Scan for the cell matching the given text and deliver its (x, y) coordinate at center. 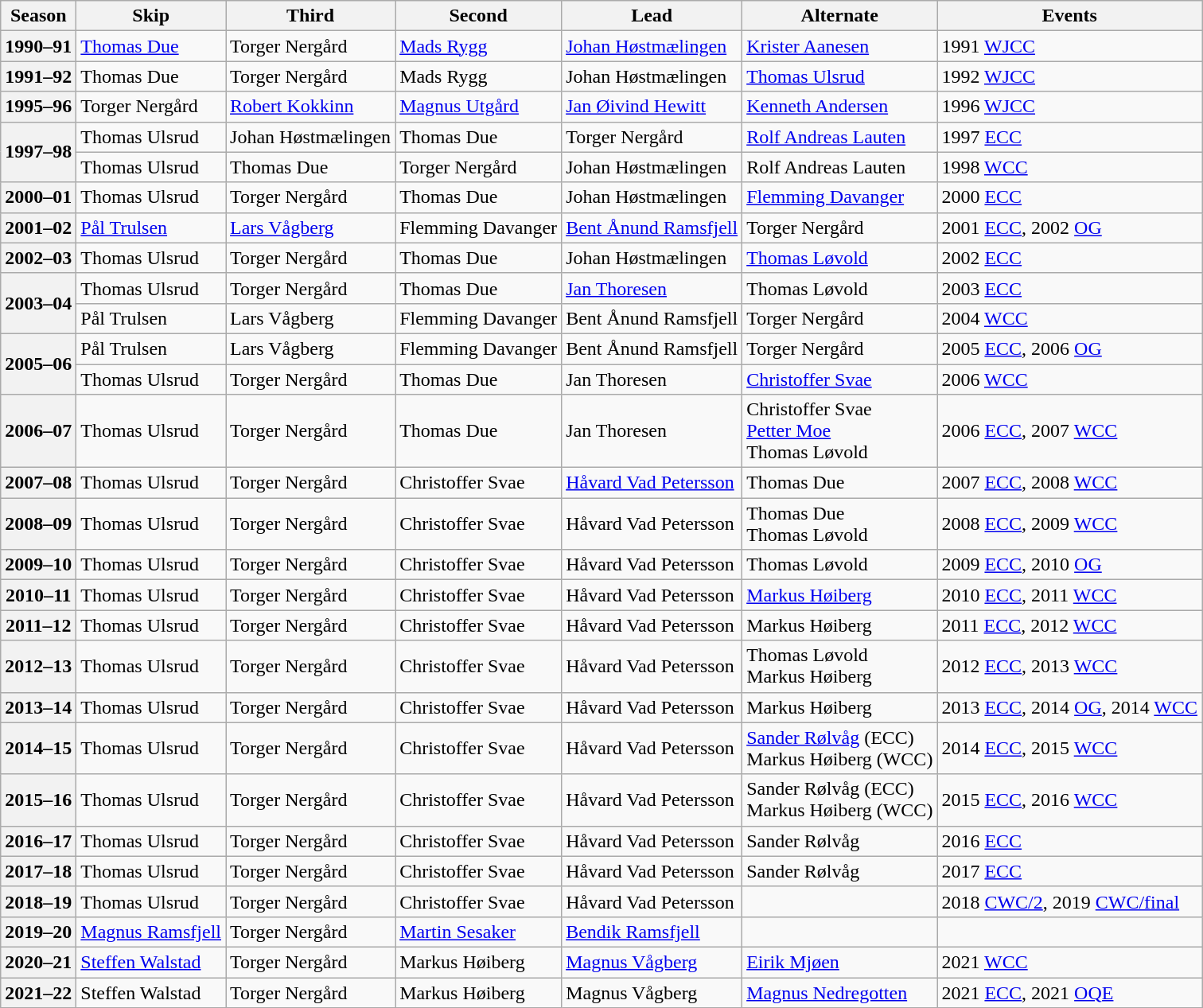
2018 CWC/2, 2019 CWC/final (1069, 901)
Jan Øivind Hewitt (652, 107)
2004 WCC (1069, 318)
Magnus Nedregotten (840, 992)
Second (479, 16)
2007 ECC, 2008 WCC (1069, 483)
2007–08 (38, 483)
Robert Kokkinn (310, 107)
2006 ECC, 2007 WCC (1069, 431)
2000–01 (38, 197)
2002 ECC (1069, 258)
2012–13 (38, 667)
2019–20 (38, 932)
2020–21 (38, 962)
1997–98 (38, 152)
2012 ECC, 2013 WCC (1069, 667)
1991–92 (38, 76)
2008–09 (38, 523)
Thomas DueThomas Løvold (840, 523)
1995–96 (38, 107)
2001–02 (38, 228)
2006 WCC (1069, 379)
2014 ECC, 2015 WCC (1069, 748)
2011 ECC, 2012 WCC (1069, 625)
2009–10 (38, 565)
2021 ECC, 2021 OQE (1069, 992)
2003–04 (38, 303)
2015–16 (38, 800)
2003 ECC (1069, 288)
Thomas LøvoldMarkus Høiberg (840, 667)
2018–19 (38, 901)
2015 ECC, 2016 WCC (1069, 800)
Season (38, 16)
2002–03 (38, 258)
Lead (652, 16)
2017–18 (38, 871)
2006–07 (38, 431)
2013 ECC, 2014 OG, 2014 WCC (1069, 707)
2009 ECC, 2010 OG (1069, 565)
2000 ECC (1069, 197)
Events (1069, 16)
2013–14 (38, 707)
Krister Aanesen (840, 46)
Skip (151, 16)
1996 WJCC (1069, 107)
1998 WCC (1069, 167)
2016–17 (38, 841)
Magnus Ramsfjell (151, 932)
2021–22 (38, 992)
2010 ECC, 2011 WCC (1069, 595)
Eirik Mjøen (840, 962)
1992 WJCC (1069, 76)
1990–91 (38, 46)
Christoffer SvaePetter MoeThomas Løvold (840, 431)
2001 ECC, 2002 OG (1069, 228)
1991 WJCC (1069, 46)
2005 ECC, 2006 OG (1069, 348)
Martin Sesaker (479, 932)
2017 ECC (1069, 871)
Third (310, 16)
Kenneth Andersen (840, 107)
2005–06 (38, 364)
2021 WCC (1069, 962)
Alternate (840, 16)
2014–15 (38, 748)
1997 ECC (1069, 137)
2008 ECC, 2009 WCC (1069, 523)
2016 ECC (1069, 841)
Magnus Utgård (479, 107)
Bendik Ramsfjell (652, 932)
2010–11 (38, 595)
2011–12 (38, 625)
